Determine the [x, y] coordinate at the center of the cell enclosing the given text.  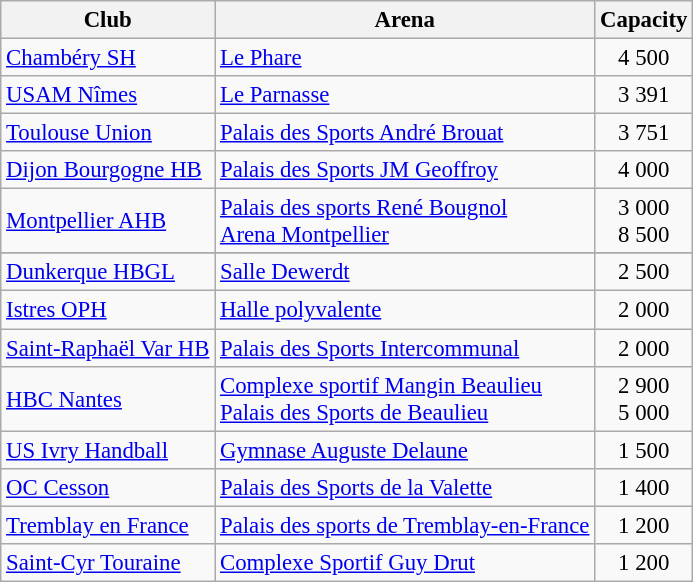
Palais des sports de Tremblay-en-France [405, 525]
Toulouse Union [108, 133]
Le Parnasse [405, 95]
1 500 [644, 450]
USAM Nîmes [108, 95]
Dunkerque HBGL [108, 273]
Palais des Sports André Brouat [405, 133]
2 9005 000 [644, 398]
3 0008 500 [644, 222]
3 391 [644, 95]
Chambéry SH [108, 58]
Saint-Raphaël Var HB [108, 348]
3 751 [644, 133]
Palais des Sports de la Valette [405, 487]
Halle polyvalente [405, 310]
Complexe Sportif Guy Drut [405, 563]
HBC Nantes [108, 398]
Capacity [644, 20]
Saint-Cyr Touraine [108, 563]
Arena [405, 20]
Montpellier AHB [108, 222]
Palais des Sports Intercommunal [405, 348]
Salle Dewerdt [405, 273]
Complexe sportif Mangin Beaulieu Palais des Sports de Beaulieu [405, 398]
Le Phare [405, 58]
Palais des sports René Bougnol Arena Montpellier [405, 222]
Gymnase Auguste Delaune [405, 450]
1 400 [644, 487]
Dijon Bourgogne HB [108, 170]
4 000 [644, 170]
Istres OPH [108, 310]
OC Cesson [108, 487]
2 500 [644, 273]
4 500 [644, 58]
Club [108, 20]
Palais des Sports JM Geoffroy [405, 170]
US Ivry Handball [108, 450]
Tremblay en France [108, 525]
